For the text-containing cell, return its midpoint in [x, y] coordinate format. 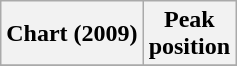
Peak position [189, 34]
Chart (2009) [72, 34]
